Determine the (x, y) coordinate at the center of the cell enclosing the given text.  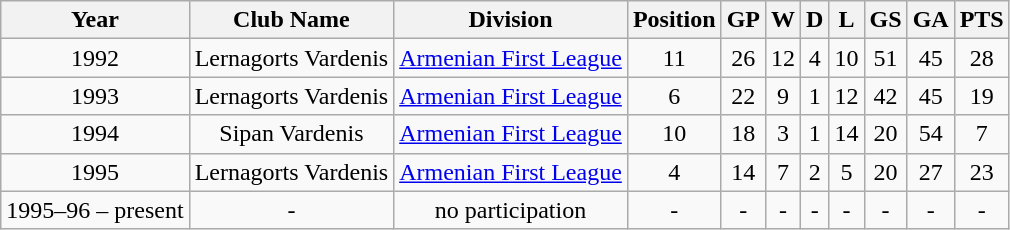
5 (846, 172)
Sipan Vardenis (292, 134)
11 (674, 58)
PTS (982, 20)
1995 (95, 172)
6 (674, 96)
2 (815, 172)
42 (886, 96)
19 (982, 96)
GS (886, 20)
54 (930, 134)
Division (511, 20)
1993 (95, 96)
Position (674, 20)
22 (743, 96)
23 (982, 172)
3 (782, 134)
L (846, 20)
1992 (95, 58)
D (815, 20)
W (782, 20)
GP (743, 20)
28 (982, 58)
18 (743, 134)
51 (886, 58)
9 (782, 96)
26 (743, 58)
27 (930, 172)
no participation (511, 210)
Year (95, 20)
GA (930, 20)
Club Name (292, 20)
1995–96 – present (95, 210)
1994 (95, 134)
